From the cell containing the given text, extract its center point as [x, y] coordinate. 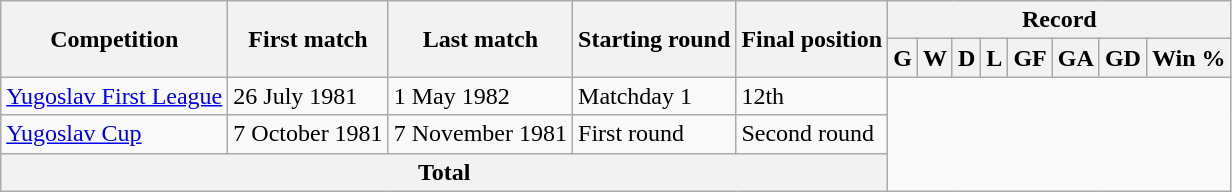
1 May 1982 [480, 96]
Starting round [654, 39]
Last match [480, 39]
G [903, 58]
Final position [812, 39]
First round [654, 134]
Competition [114, 39]
Second round [812, 134]
D [966, 58]
7 October 1981 [308, 134]
L [994, 58]
Total [444, 172]
Record [1060, 20]
W [934, 58]
Yugoslav Cup [114, 134]
GF [1030, 58]
7 November 1981 [480, 134]
First match [308, 39]
Yugoslav First League [114, 96]
GD [1122, 58]
Matchday 1 [654, 96]
Win % [1188, 58]
26 July 1981 [308, 96]
12th [812, 96]
GA [1076, 58]
